Find where the given text appears and provide that cell's center as (X, Y) coordinate. 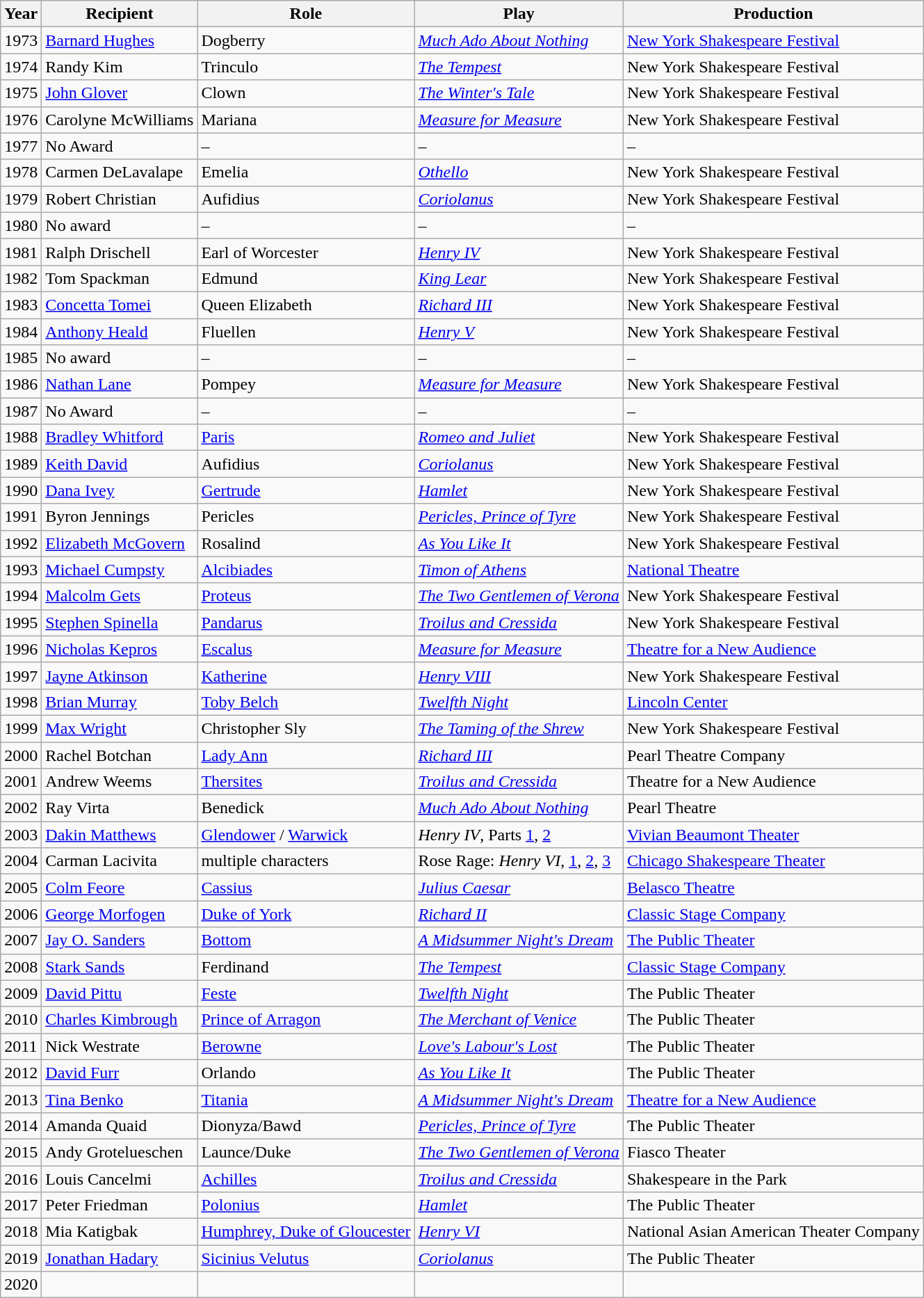
Fiasco Theater (773, 1152)
2000 (21, 755)
Malcolm Gets (120, 596)
1999 (21, 728)
Rose Rage: Henry VI, 1, 2, 3 (519, 861)
2018 (21, 1232)
Richard II (519, 914)
King Lear (519, 278)
1985 (21, 358)
1980 (21, 225)
1976 (21, 120)
Pearl Theatre Company (773, 755)
Julius Caesar (519, 888)
Belasco Theatre (773, 888)
Queen Elizabeth (306, 305)
Ferdinand (306, 967)
2010 (21, 1020)
Charles Kimbrough (120, 1020)
Tina Benko (120, 1099)
2003 (21, 835)
Andrew Weems (120, 782)
1983 (21, 305)
Titania (306, 1099)
Concetta Tomei (120, 305)
Dionyza/Bawd (306, 1125)
Bottom (306, 940)
The Merchant of Venice (519, 1020)
1974 (21, 67)
Henry VI (519, 1232)
Berowne (306, 1046)
Katherine (306, 675)
1998 (21, 702)
Earl of Worcester (306, 252)
Ray Virta (120, 808)
Christopher Sly (306, 728)
2001 (21, 782)
Pompey (306, 385)
Humphrey, Duke of Gloucester (306, 1232)
Carolyne McWilliams (120, 120)
Paris (306, 438)
Tom Spackman (120, 278)
National Theatre (773, 570)
Romeo and Juliet (519, 438)
Pericles (306, 517)
Stephen Spinella (120, 623)
National Asian American Theater Company (773, 1232)
Barnard Hughes (120, 40)
Dakin Matthews (120, 835)
2020 (21, 1285)
2012 (21, 1073)
Henry IV, Parts 1, 2 (519, 835)
Love's Labour's Lost (519, 1046)
1979 (21, 199)
Robert Christian (120, 199)
1978 (21, 173)
Henry IV (519, 252)
Orlando (306, 1073)
Prince of Arragon (306, 1020)
Stark Sands (120, 967)
Amanda Quaid (120, 1125)
Mia Katigbak (120, 1232)
Vivian Beaumont Theater (773, 835)
Brian Murray (120, 702)
1981 (21, 252)
2007 (21, 940)
Byron Jennings (120, 517)
Shakespeare in the Park (773, 1179)
1986 (21, 385)
Proteus (306, 596)
Pearl Theatre (773, 808)
2005 (21, 888)
Andy Grotelueschen (120, 1152)
Alcibiades (306, 570)
1975 (21, 93)
Lincoln Center (773, 702)
Nathan Lane (120, 385)
Colm Feore (120, 888)
Polonius (306, 1205)
2004 (21, 861)
Nicholas Kepros (120, 649)
Launce/Duke (306, 1152)
Recipient (120, 14)
1990 (21, 490)
Thersites (306, 782)
Louis Cancelmi (120, 1179)
1987 (21, 411)
Max Wright (120, 728)
Carmen DeLavalape (120, 173)
2006 (21, 914)
Rachel Botchan (120, 755)
Gertrude (306, 490)
Pandarus (306, 623)
2002 (21, 808)
2011 (21, 1046)
1994 (21, 596)
Chicago Shakespeare Theater (773, 861)
Ralph Drischell (120, 252)
Emelia (306, 173)
Anthony Heald (120, 332)
2008 (21, 967)
Trinculo (306, 67)
John Glover (120, 93)
Nick Westrate (120, 1046)
1997 (21, 675)
Bradley Whitford (120, 438)
2015 (21, 1152)
David Furr (120, 1073)
Timon of Athens (519, 570)
Production (773, 14)
Cassius (306, 888)
1991 (21, 517)
Edmund (306, 278)
Role (306, 14)
1996 (21, 649)
2017 (21, 1205)
1984 (21, 332)
Feste (306, 993)
Achilles (306, 1179)
1995 (21, 623)
1973 (21, 40)
Jayne Atkinson (120, 675)
Keith David (120, 464)
Carman Lacivita (120, 861)
1993 (21, 570)
1977 (21, 146)
Benedick (306, 808)
Michael Cumpsty (120, 570)
Escalus (306, 649)
2016 (21, 1179)
1982 (21, 278)
1989 (21, 464)
multiple characters (306, 861)
2014 (21, 1125)
Jay O. Sanders (120, 940)
The Taming of the Shrew (519, 728)
Elizabeth McGovern (120, 543)
Henry V (519, 332)
Play (519, 14)
Duke of York (306, 914)
Year (21, 14)
1992 (21, 543)
David Pittu (120, 993)
2019 (21, 1258)
Rosalind (306, 543)
Randy Kim (120, 67)
1988 (21, 438)
Henry VIII (519, 675)
Lady Ann (306, 755)
Clown (306, 93)
2009 (21, 993)
Dana Ivey (120, 490)
George Morfogen (120, 914)
Peter Friedman (120, 1205)
Fluellen (306, 332)
The Winter's Tale (519, 93)
Sicinius Velutus (306, 1258)
Glendower / Warwick (306, 835)
Othello (519, 173)
Toby Belch (306, 702)
2013 (21, 1099)
Mariana (306, 120)
Dogberry (306, 40)
Jonathan Hadary (120, 1258)
